Locate the cell with the specified text and output its [x, y] center coordinate. 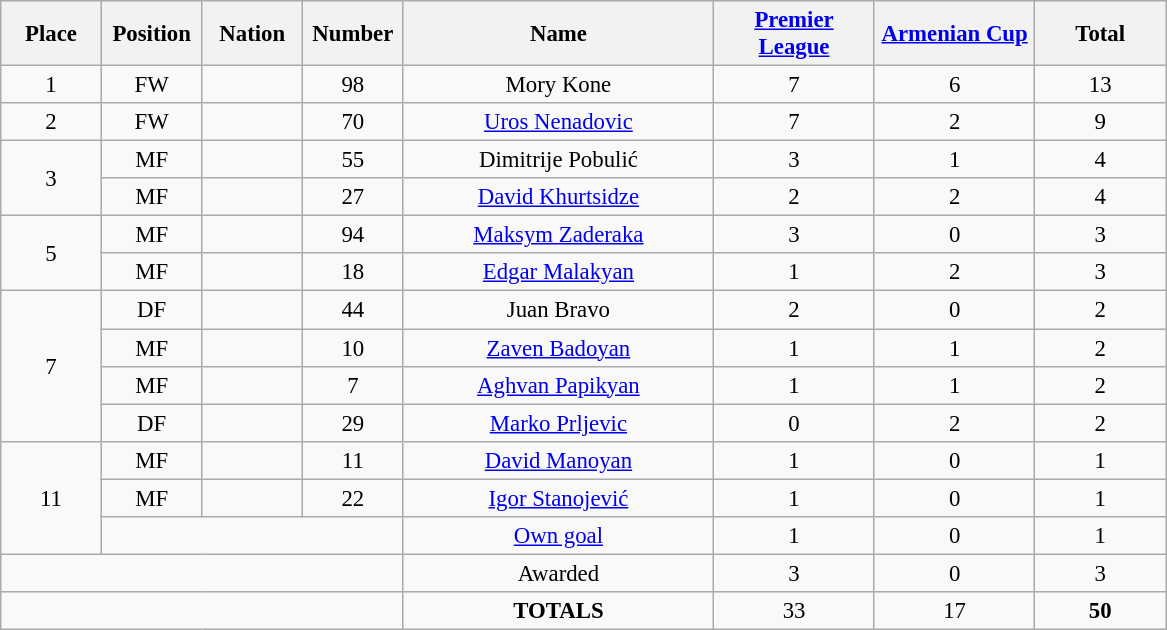
13 [1100, 85]
Zaven Badoyan [558, 348]
Edgar Malakyan [558, 273]
Juan Bravo [558, 310]
Premier League [794, 34]
Aghvan Papikyan [558, 385]
70 [354, 122]
50 [1100, 611]
55 [354, 160]
27 [354, 197]
Awarded [558, 573]
Igor Stanojević [558, 498]
Name [558, 34]
9 [1100, 122]
Own goal [558, 536]
David Khurtsidze [558, 197]
98 [354, 85]
6 [954, 85]
Total [1100, 34]
Place [52, 34]
Dimitrije Pobulić [558, 160]
Mory Kone [558, 85]
10 [354, 348]
David Manoyan [558, 460]
Uros Nenadovic [558, 122]
33 [794, 611]
17 [954, 611]
Number [354, 34]
Nation [252, 34]
22 [354, 498]
Position [152, 34]
29 [354, 423]
44 [354, 310]
5 [52, 254]
18 [354, 273]
Maksym Zaderaka [558, 235]
TOTALS [558, 611]
Marko Prljevic [558, 423]
94 [354, 235]
Armenian Cup [954, 34]
